Provide the (x, y) coordinate of the cell's center where the given text is located.  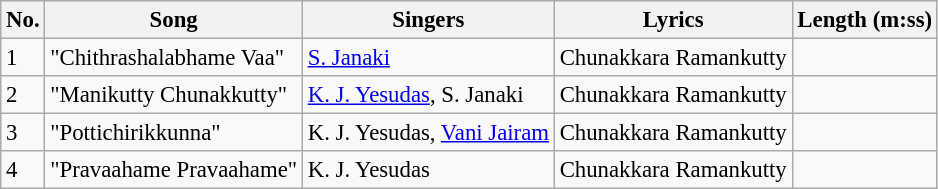
"Pottichirikkunna" (174, 133)
"Chithrashalabhame Vaa" (174, 58)
Singers (428, 20)
Length (m:ss) (864, 20)
Song (174, 20)
3 (23, 133)
Lyrics (673, 20)
K. J. Yesudas, S. Janaki (428, 95)
4 (23, 170)
1 (23, 58)
K. J. Yesudas, Vani Jairam (428, 133)
K. J. Yesudas (428, 170)
2 (23, 95)
"Manikutty Chunakkutty" (174, 95)
No. (23, 20)
"Pravaahame Pravaahame" (174, 170)
S. Janaki (428, 58)
